Detect which cell encompasses the target text, then output its [x, y] center coordinate. 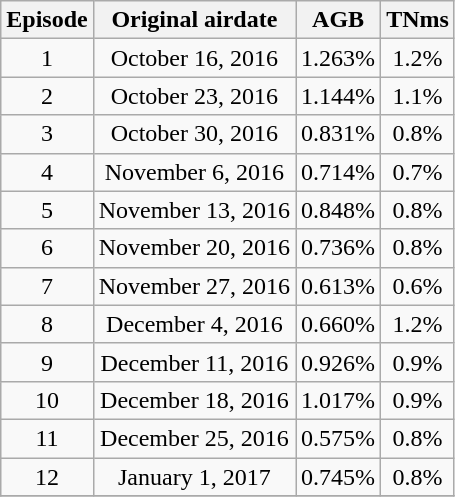
AGB [338, 20]
November 20, 2016 [194, 248]
December 18, 2016 [194, 400]
January 1, 2017 [194, 477]
0.575% [338, 438]
1.017% [338, 400]
December 4, 2016 [194, 324]
November 6, 2016 [194, 172]
1 [47, 58]
October 16, 2016 [194, 58]
3 [47, 134]
11 [47, 438]
December 25, 2016 [194, 438]
0.926% [338, 362]
6 [47, 248]
December 11, 2016 [194, 362]
November 27, 2016 [194, 286]
0.613% [338, 286]
2 [47, 96]
0.7% [418, 172]
9 [47, 362]
0.745% [338, 477]
November 13, 2016 [194, 210]
1.263% [338, 58]
10 [47, 400]
0.736% [338, 248]
October 23, 2016 [194, 96]
0.831% [338, 134]
0.848% [338, 210]
0.660% [338, 324]
12 [47, 477]
0.6% [418, 286]
7 [47, 286]
0.714% [338, 172]
5 [47, 210]
8 [47, 324]
October 30, 2016 [194, 134]
1.1% [418, 96]
Episode [47, 20]
1.144% [338, 96]
Original airdate [194, 20]
TNms [418, 20]
4 [47, 172]
